From the cell containing the given text, extract its center point as [X, Y] coordinate. 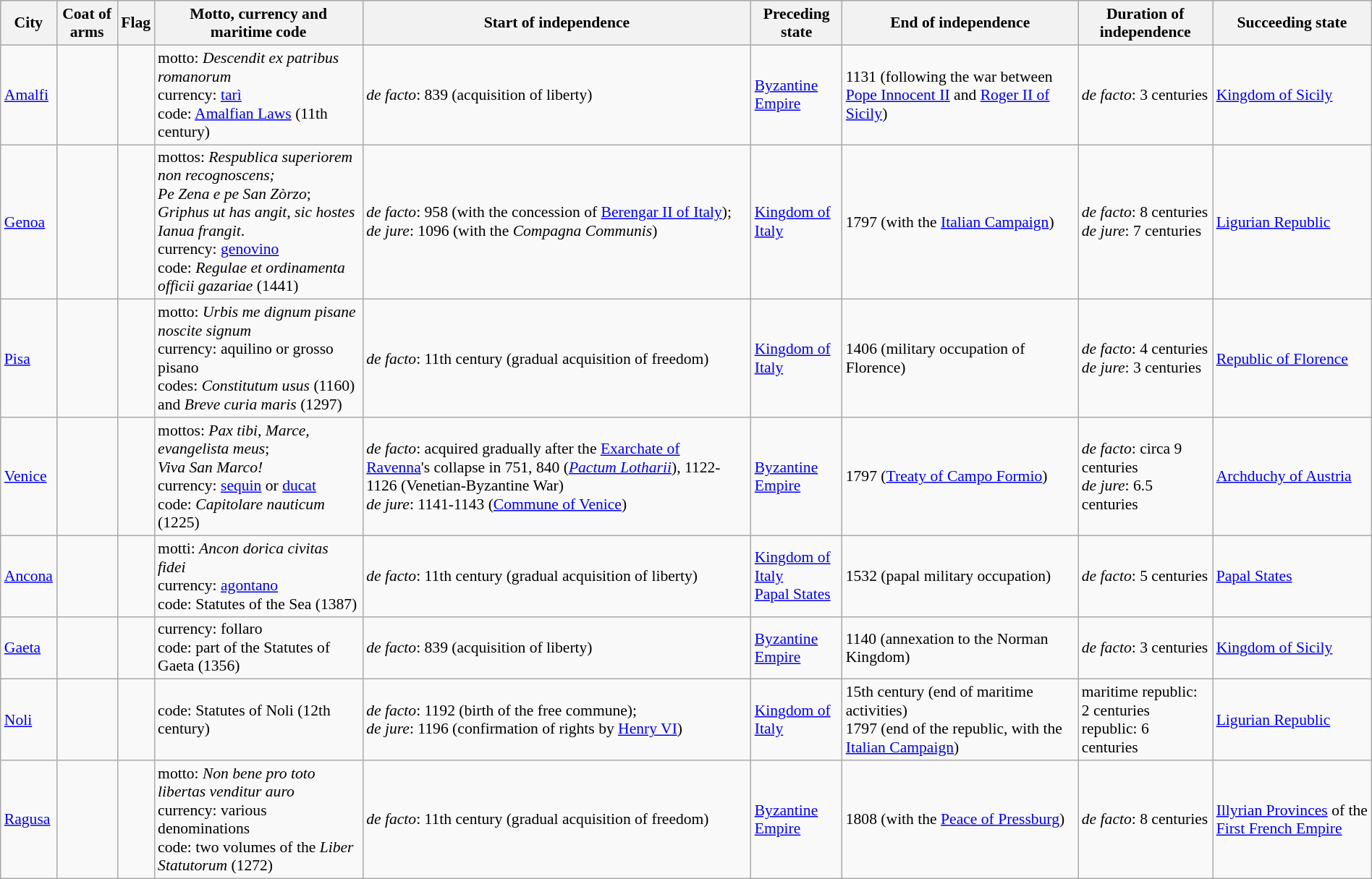
de facto: 11th century (gradual acquisition of liberty) [557, 576]
Gaeta [29, 648]
maritime republic: 2 centuriesrepublic: 6 centuries [1146, 720]
motto: Urbis me dignum pisane noscite signumcurrency: aquilino or grosso pisanocodes: Constitutum usus (1160) and Breve curia maris (1297) [258, 359]
Ragusa [29, 819]
de facto: 1192 (birth of the free commune);de jure: 1196 (confirmation of rights by Henry VI) [557, 720]
de facto: circa 9 centuriesde jure: 6.5 centuries [1146, 476]
Genoa [29, 222]
motto: Descendit ex patribus romanorumcurrency: tarìcode: Amalfian Laws (11th century) [258, 95]
15th century (end of maritime activities)1797 (end of the republic, with the Italian Campaign) [960, 720]
1797 (with the Italian Campaign) [960, 222]
City [29, 23]
Motto, currency and maritime code [258, 23]
1797 (Treaty of Campo Formio) [960, 476]
Succeeding state [1292, 23]
de facto: 8 centuriesde jure: 7 centuries [1146, 222]
Coat of arms [87, 23]
1140 (annexation to the Norman Kingdom) [960, 648]
Papal States [1292, 576]
de facto: 5 centuries [1146, 576]
1532 (papal military occupation) [960, 576]
Ancona [29, 576]
mottos: Pax tibi, Marce, evangelista meus;Viva San Marco!currency: sequin or ducatcode: Capitolare nauticum (1225) [258, 476]
Amalfi [29, 95]
1808 (with the Peace of Pressburg) [960, 819]
Pisa [29, 359]
Preceding state [797, 23]
Duration of independence [1146, 23]
motti: Ancon dorica civitas fideicurrency: agontanocode: Statutes of the Sea (1387) [258, 576]
Archduchy of Austria [1292, 476]
Flag [136, 23]
1406 (military occupation of Florence) [960, 359]
1131 (following the war between Pope Innocent II and Roger II of Sicily) [960, 95]
Noli [29, 720]
Venice [29, 476]
de facto: 958 (with the concession of Berengar II of Italy);de jure: 1096 (with the Compagna Communis) [557, 222]
Start of independence [557, 23]
Kingdom of Italy Papal States [797, 576]
Illyrian Provinces of the First French Empire [1292, 819]
Republic of Florence [1292, 359]
End of independence [960, 23]
currency: follarocode: part of the Statutes of Gaeta (1356) [258, 648]
motto: Non bene pro toto libertas venditur aurocurrency: various denominationscode: two volumes of the Liber Statutorum (1272) [258, 819]
de facto: 8 centuries [1146, 819]
de facto: 4 centuriesde jure: 3 centuries [1146, 359]
code: Statutes of Noli (12th century) [258, 720]
